Detect which cell encompasses the target text, then output its (x, y) center coordinate. 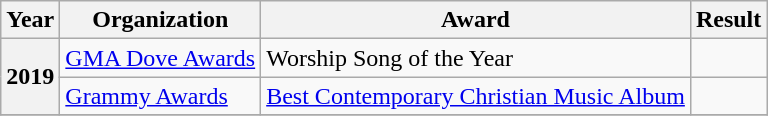
Best Contemporary Christian Music Album (476, 96)
Result (728, 20)
Year (30, 20)
Grammy Awards (160, 96)
GMA Dove Awards (160, 58)
Worship Song of the Year (476, 58)
2019 (30, 77)
Award (476, 20)
Organization (160, 20)
